Determine the [X, Y] coordinate at the center of the cell enclosing the given text.  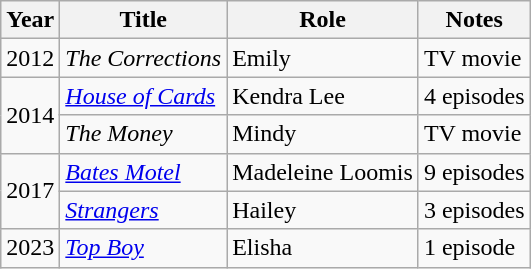
2014 [30, 115]
2017 [30, 191]
2012 [30, 58]
4 episodes [474, 96]
Emily [323, 58]
Kendra Lee [323, 96]
The Money [144, 134]
9 episodes [474, 172]
Madeleine Loomis [323, 172]
Top Boy [144, 248]
The Corrections [144, 58]
Role [323, 20]
Title [144, 20]
1 episode [474, 248]
Hailey [323, 210]
2023 [30, 248]
Bates Motel [144, 172]
Elisha [323, 248]
Notes [474, 20]
Strangers [144, 210]
3 episodes [474, 210]
House of Cards [144, 96]
Mindy [323, 134]
Year [30, 20]
